Return the [x, y] coordinate for the center point of the cell that contains the specified text.  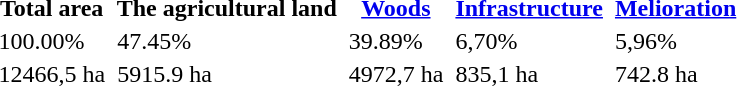
6,70% [526, 41]
39.89% [393, 41]
47.45% [224, 41]
5,96% [672, 41]
